Scan for the cell matching the given text and deliver its [X, Y] coordinate at center. 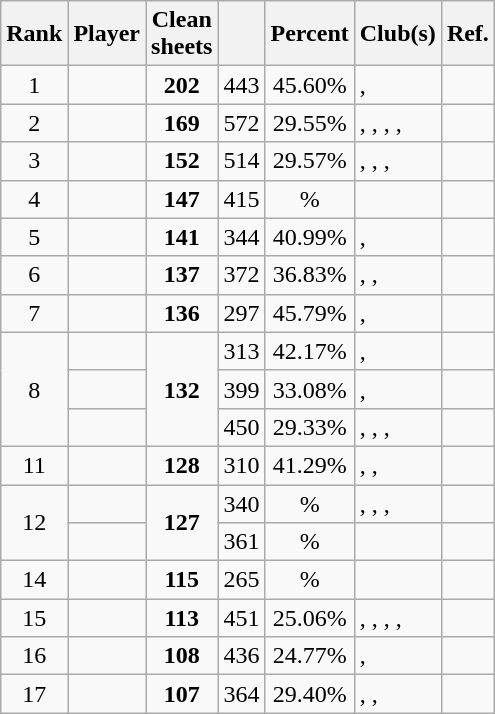
1 [34, 85]
Ref. [468, 34]
14 [34, 580]
17 [34, 694]
45.79% [310, 313]
344 [242, 237]
45.60% [310, 85]
340 [242, 503]
16 [34, 656]
137 [182, 275]
36.83% [310, 275]
147 [182, 199]
361 [242, 542]
3 [34, 161]
451 [242, 618]
4 [34, 199]
107 [182, 694]
6 [34, 275]
297 [242, 313]
12 [34, 522]
Rank [34, 34]
152 [182, 161]
29.40% [310, 694]
265 [242, 580]
29.33% [310, 427]
313 [242, 351]
Player [107, 34]
132 [182, 389]
514 [242, 161]
572 [242, 123]
128 [182, 465]
5 [34, 237]
127 [182, 522]
136 [182, 313]
115 [182, 580]
399 [242, 389]
202 [182, 85]
Club(s) [398, 34]
372 [242, 275]
11 [34, 465]
2 [34, 123]
436 [242, 656]
42.17% [310, 351]
29.57% [310, 161]
25.06% [310, 618]
108 [182, 656]
8 [34, 389]
364 [242, 694]
15 [34, 618]
41.29% [310, 465]
24.77% [310, 656]
310 [242, 465]
40.99% [310, 237]
450 [242, 427]
141 [182, 237]
29.55% [310, 123]
443 [242, 85]
7 [34, 313]
169 [182, 123]
Percent [310, 34]
415 [242, 199]
33.08% [310, 389]
Clean sheets [182, 34]
113 [182, 618]
